Identify which cell holds the provided text, then report its [x, y] central coordinate. 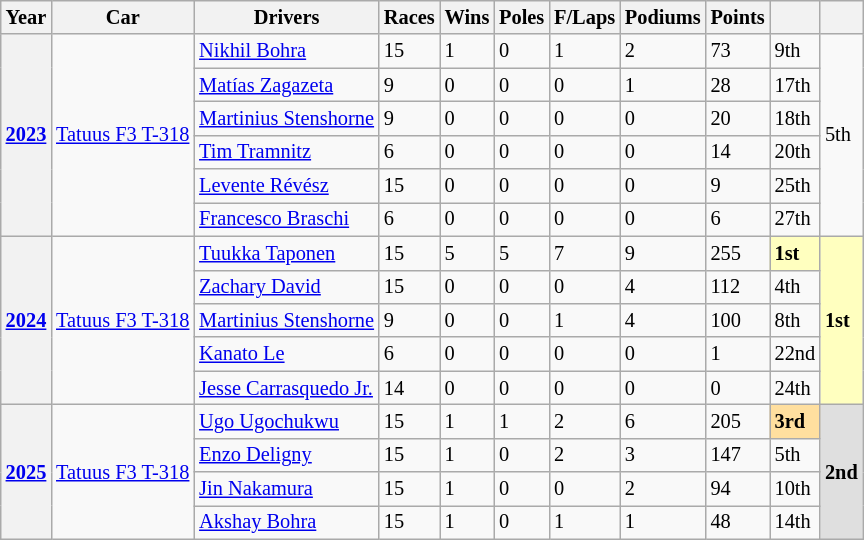
7 [584, 253]
100 [738, 320]
Car [122, 17]
Races [410, 17]
94 [738, 489]
73 [738, 51]
205 [738, 421]
Enzo Deligny [286, 455]
2024 [26, 320]
Jesse Carrasquedo Jr. [286, 388]
Points [738, 17]
18th [795, 118]
Francesco Braschi [286, 219]
Akshay Bohra [286, 522]
Drivers [286, 17]
3rd [795, 421]
Poles [522, 17]
3 [663, 455]
Tim Tramnitz [286, 152]
Levente Révész [286, 186]
25th [795, 186]
48 [738, 522]
112 [738, 287]
Wins [468, 17]
Kanato Le [286, 354]
Zachary David [286, 287]
Ugo Ugochukwu [286, 421]
24th [795, 388]
14th [795, 522]
F/Laps [584, 17]
28 [738, 85]
20 [738, 118]
9th [795, 51]
8th [795, 320]
2nd [842, 472]
4th [795, 287]
Jin Nakamura [286, 489]
2025 [26, 472]
20th [795, 152]
147 [738, 455]
27th [795, 219]
17th [795, 85]
2023 [26, 135]
Tuukka Taponen [286, 253]
Nikhil Bohra [286, 51]
Podiums [663, 17]
255 [738, 253]
Matías Zagazeta [286, 85]
10th [795, 489]
Year [26, 17]
22nd [795, 354]
